Capture the cell that displays the provided text and extract its (X, Y) central coordinate. 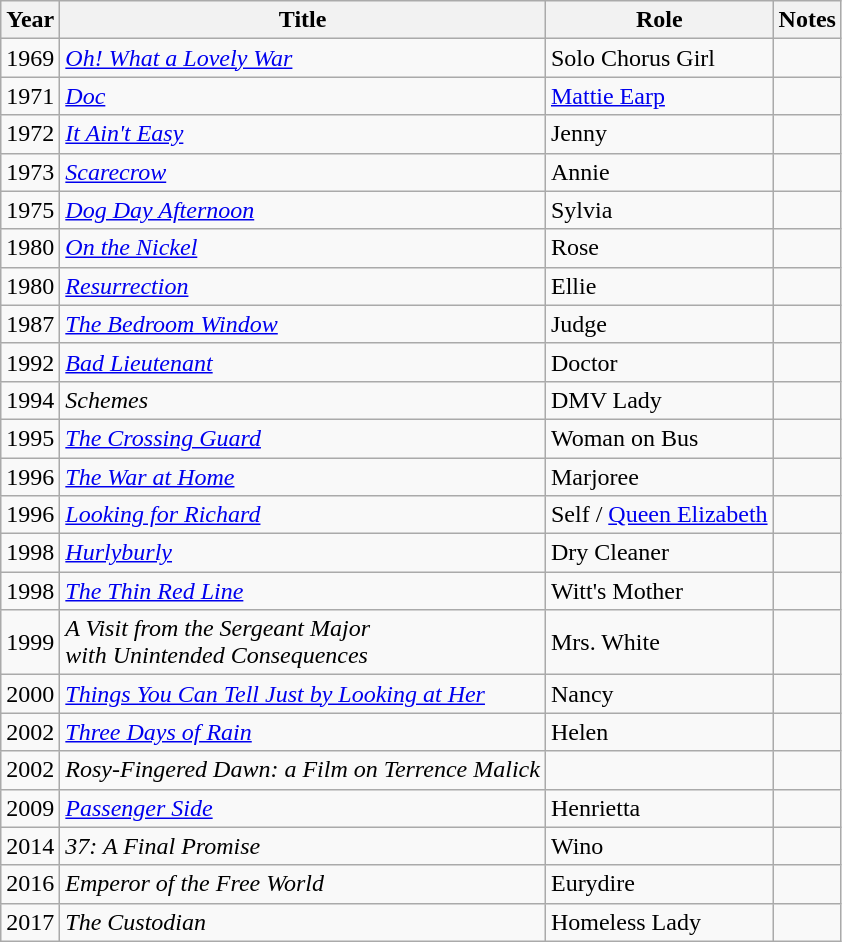
Looking for Richard (303, 515)
Ellie (659, 286)
Doctor (659, 362)
Eurydire (659, 884)
Three Days of Rain (303, 732)
A Visit from the Sergeant Majorwith Unintended Consequences (303, 642)
1987 (30, 324)
The Crossing Guard (303, 438)
Woman on Bus (659, 438)
The Custodian (303, 922)
1995 (30, 438)
Judge (659, 324)
Bad Lieutenant (303, 362)
Solo Chorus Girl (659, 58)
Role (659, 20)
Marjoree (659, 477)
Doc (303, 96)
Witt's Mother (659, 591)
2000 (30, 694)
Wino (659, 846)
The War at Home (303, 477)
Emperor of the Free World (303, 884)
Things You Can Tell Just by Looking at Her (303, 694)
Jenny (659, 134)
Annie (659, 172)
Resurrection (303, 286)
The Thin Red Line (303, 591)
DMV Lady (659, 400)
Year (30, 20)
Homeless Lady (659, 922)
2009 (30, 808)
2016 (30, 884)
1999 (30, 642)
Nancy (659, 694)
1994 (30, 400)
Passenger Side (303, 808)
Mrs. White (659, 642)
1971 (30, 96)
Rose (659, 248)
Notes (807, 20)
Scarecrow (303, 172)
Sylvia (659, 210)
Helen (659, 732)
Mattie Earp (659, 96)
Rosy-Fingered Dawn: a Film on Terrence Malick (303, 770)
The Bedroom Window (303, 324)
Self / Queen Elizabeth (659, 515)
1992 (30, 362)
Title (303, 20)
Hurlyburly (303, 553)
1972 (30, 134)
Dog Day Afternoon (303, 210)
2017 (30, 922)
37: A Final Promise (303, 846)
It Ain't Easy (303, 134)
Schemes (303, 400)
Oh! What a Lovely War (303, 58)
Dry Cleaner (659, 553)
1975 (30, 210)
1973 (30, 172)
2014 (30, 846)
1969 (30, 58)
On the Nickel (303, 248)
Henrietta (659, 808)
